Detect which cell encompasses the target text, then output its (X, Y) center coordinate. 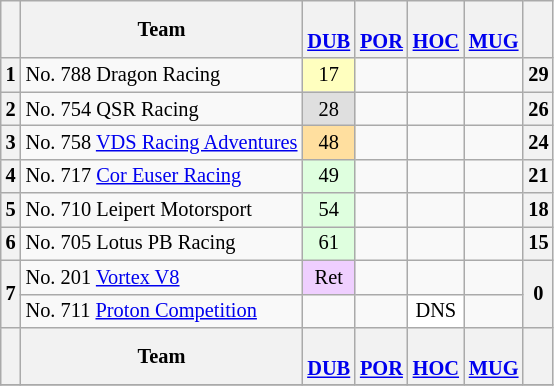
0 (538, 294)
18 (538, 210)
Ret (328, 277)
No. 717 Cor Euser Racing (162, 176)
17 (328, 75)
No. 754 QSR Racing (162, 109)
3 (11, 142)
No. 711 Proton Competition (162, 311)
61 (328, 243)
21 (538, 176)
2 (11, 109)
26 (538, 109)
No. 788 Dragon Racing (162, 75)
No. 201 Vortex V8 (162, 277)
DNS (436, 311)
28 (328, 109)
49 (328, 176)
No. 710 Leipert Motorsport (162, 210)
48 (328, 142)
1 (11, 75)
54 (328, 210)
4 (11, 176)
7 (11, 294)
No. 705 Lotus PB Racing (162, 243)
No. 758 VDS Racing Adventures (162, 142)
5 (11, 210)
29 (538, 75)
24 (538, 142)
15 (538, 243)
6 (11, 243)
